Detect which cell encompasses the target text, then output its [X, Y] center coordinate. 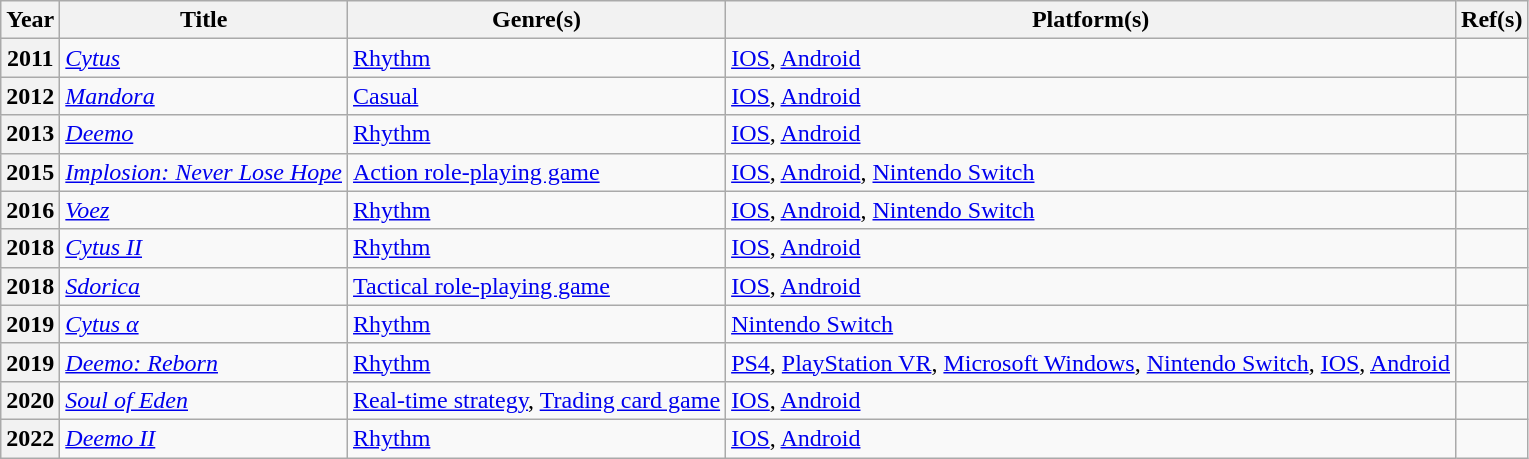
Implosion: Never Lose Hope [204, 172]
Cytus α [204, 324]
Platform(s) [1091, 20]
PS4, PlayStation VR, Microsoft Windows, Nintendo Switch, IOS, Android [1091, 362]
Sdorica [204, 286]
2012 [30, 96]
Real-time strategy, Trading card game [537, 400]
Deemo [204, 134]
Voez [204, 210]
Tactical role-playing game [537, 286]
2016 [30, 210]
Soul of Eden [204, 400]
Ref(s) [1492, 20]
2011 [30, 58]
Cytus II [204, 248]
2020 [30, 400]
Year [30, 20]
Deemo II [204, 438]
2022 [30, 438]
Casual [537, 96]
Nintendo Switch [1091, 324]
Genre(s) [537, 20]
2013 [30, 134]
Mandora [204, 96]
Title [204, 20]
2015 [30, 172]
Deemo: Reborn [204, 362]
Cytus [204, 58]
Action role-playing game [537, 172]
